Output the (X, Y) coordinate of the center of the cell containing the given text.  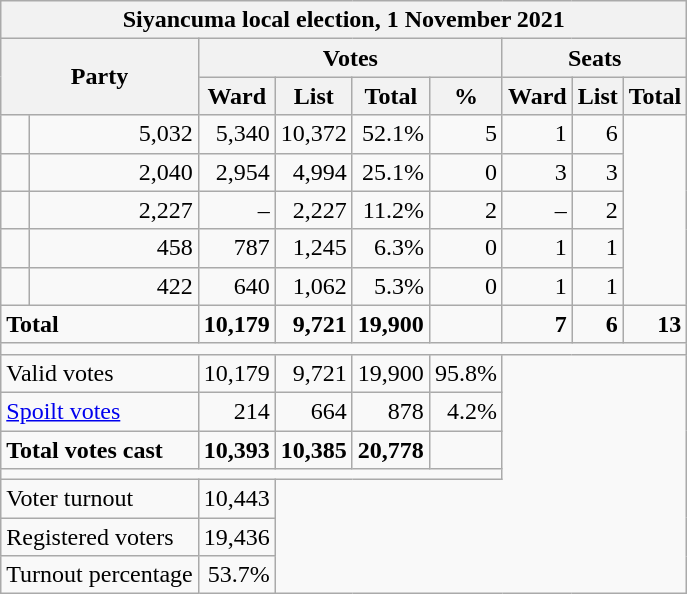
11.2% (390, 210)
Seats (594, 58)
664 (314, 411)
13 (655, 324)
7 (537, 324)
Party (100, 77)
10,385 (314, 449)
10,443 (236, 499)
Spoilt votes (100, 411)
Siyancuma local election, 1 November 2021 (344, 20)
458 (114, 248)
10,393 (236, 449)
Voter turnout (100, 499)
53.7% (236, 575)
52.1% (390, 134)
Total votes cast (100, 449)
Turnout percentage (100, 575)
1,062 (314, 286)
214 (236, 411)
20,778 (390, 449)
6.3% (390, 248)
787 (236, 248)
% (466, 96)
19,436 (236, 537)
5,032 (114, 134)
Registered voters (100, 537)
4.2% (466, 411)
1,245 (314, 248)
Valid votes (100, 373)
Votes (350, 58)
25.1% (390, 172)
422 (114, 286)
5,340 (236, 134)
95.8% (466, 373)
878 (390, 411)
4,994 (314, 172)
640 (236, 286)
2,954 (236, 172)
5.3% (390, 286)
10,372 (314, 134)
2,040 (114, 172)
5 (466, 134)
